Find where the given text appears and provide that cell's center as (x, y) coordinate. 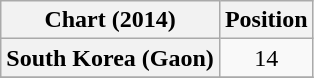
14 (266, 58)
Position (266, 20)
South Korea (Gaon) (110, 58)
Chart (2014) (110, 20)
